Identify which cell holds the provided text, then report its (X, Y) central coordinate. 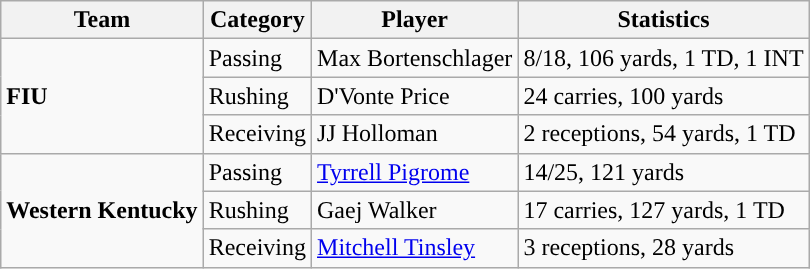
Team (102, 20)
Mitchell Tinsley (415, 248)
D'Vonte Price (415, 96)
Max Bortenschlager (415, 58)
17 carries, 127 yards, 1 TD (664, 210)
Tyrrell Pigrome (415, 172)
2 receptions, 54 yards, 1 TD (664, 134)
3 receptions, 28 yards (664, 248)
14/25, 121 yards (664, 172)
JJ Holloman (415, 134)
Category (257, 20)
Gaej Walker (415, 210)
Player (415, 20)
24 carries, 100 yards (664, 96)
Statistics (664, 20)
8/18, 106 yards, 1 TD, 1 INT (664, 58)
Western Kentucky (102, 210)
FIU (102, 96)
